Capture the cell that displays the provided text and extract its (X, Y) central coordinate. 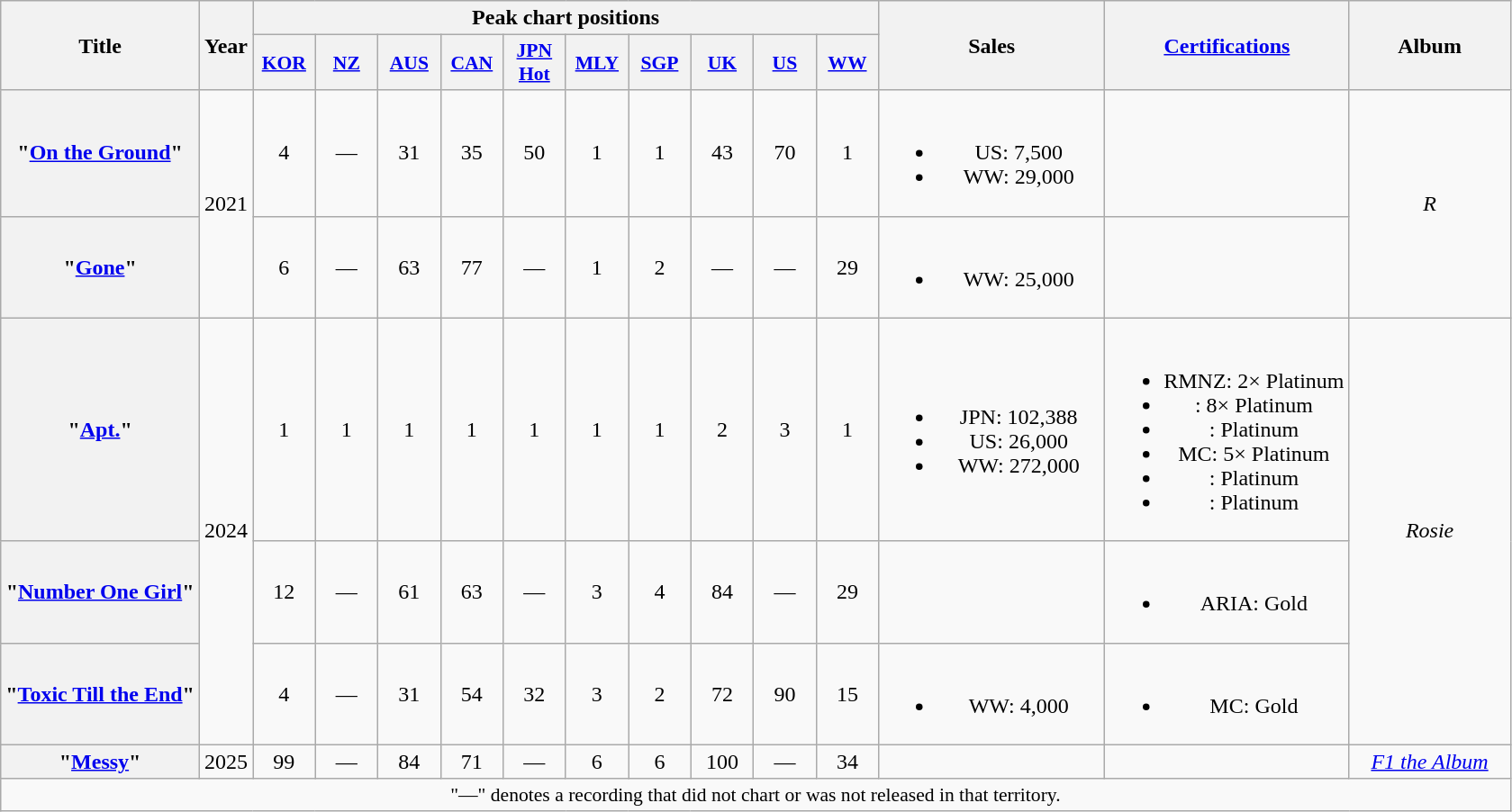
MLY (597, 63)
Certifications (1227, 45)
US (785, 63)
JPNHot (535, 63)
CAN (472, 63)
54 (472, 693)
SGP (660, 63)
Year (225, 45)
34 (847, 762)
Title (101, 45)
32 (535, 693)
2024 (225, 531)
WW: 25,000 (992, 266)
UK (722, 63)
KOR (285, 63)
WW: 4,000 (992, 693)
77 (472, 266)
Sales (992, 45)
"On the Ground" (101, 153)
100 (722, 762)
"Toxic Till the End" (101, 693)
15 (847, 693)
72 (722, 693)
"Apt." (101, 429)
2025 (225, 762)
61 (410, 592)
ARIA: Gold (1227, 592)
"Gone" (101, 266)
WW (847, 63)
50 (535, 153)
12 (285, 592)
AUS (410, 63)
US: 7,500WW: 29,000 (992, 153)
R (1430, 203)
43 (722, 153)
Rosie (1430, 531)
71 (472, 762)
RMNZ: 2× Platinum: 8× Platinum: PlatinumMC: 5× Platinum: Platinum: Platinum (1227, 429)
Album (1430, 45)
35 (472, 153)
MC: Gold (1227, 693)
F1 the Album (1430, 762)
90 (785, 693)
2021 (225, 203)
NZ (347, 63)
"Messy" (101, 762)
JPN: 102,388US: 26,000WW: 272,000 (992, 429)
"—" denotes a recording that did not chart or was not released in that territory. (756, 795)
70 (785, 153)
Peak chart positions (566, 18)
99 (285, 762)
"Number One Girl" (101, 592)
